Find where the given text appears and provide that cell's center as [x, y] coordinate. 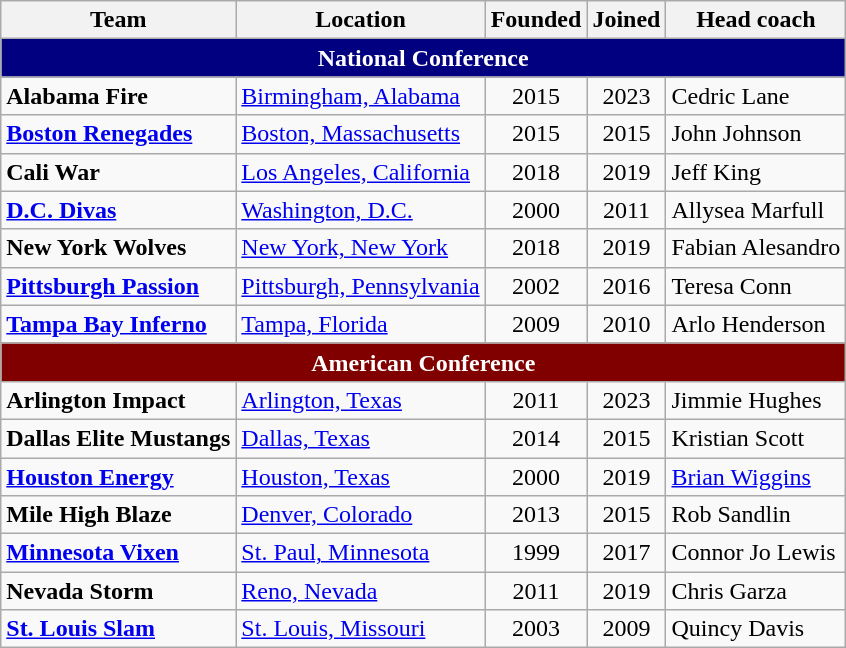
New York Wolves [118, 248]
Houston Energy [118, 477]
2003 [536, 629]
Connor Jo Lewis [756, 553]
Boston, Massachusetts [360, 134]
Arlington, Texas [360, 400]
Alabama Fire [118, 96]
Teresa Conn [756, 286]
Dallas Elite Mustangs [118, 438]
D.C. Divas [118, 210]
Tampa Bay Inferno [118, 324]
Minnesota Vixen [118, 553]
Quincy Davis [756, 629]
Dallas, Texas [360, 438]
St. Louis, Missouri [360, 629]
Allysea Marfull [756, 210]
Cedric Lane [756, 96]
Denver, Colorado [360, 515]
Los Angeles, California [360, 172]
Brian Wiggins [756, 477]
Joined [626, 20]
Washington, D.C. [360, 210]
Reno, Nevada [360, 591]
Boston Renegades [118, 134]
Kristian Scott [756, 438]
Arlo Henderson [756, 324]
2002 [536, 286]
Fabian Alesandro [756, 248]
1999 [536, 553]
Jimmie Hughes [756, 400]
Location [360, 20]
2013 [536, 515]
Birmingham, Alabama [360, 96]
Chris Garza [756, 591]
2017 [626, 553]
Head coach [756, 20]
Nevada Storm [118, 591]
American Conference [424, 362]
John Johnson [756, 134]
2016 [626, 286]
National Conference [424, 58]
Team [118, 20]
St. Paul, Minnesota [360, 553]
Pittsburgh Passion [118, 286]
Tampa, Florida [360, 324]
Pittsburgh, Pennsylvania [360, 286]
2014 [536, 438]
Cali War [118, 172]
Rob Sandlin [756, 515]
New York, New York [360, 248]
Jeff King [756, 172]
Mile High Blaze [118, 515]
Houston, Texas [360, 477]
St. Louis Slam [118, 629]
Arlington Impact [118, 400]
2010 [626, 324]
Founded [536, 20]
